Capture the cell that displays the provided text and extract its (X, Y) central coordinate. 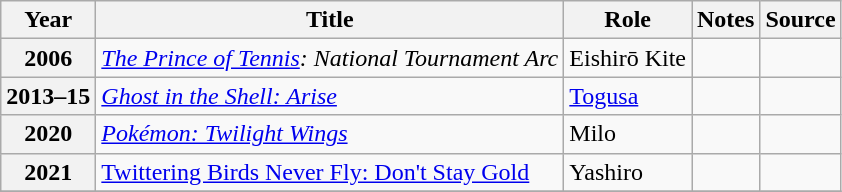
Year (48, 20)
Milo (628, 134)
Togusa (628, 96)
2020 (48, 134)
Role (628, 20)
2021 (48, 172)
Yashiro (628, 172)
Title (330, 20)
2006 (48, 58)
Eishirō Kite (628, 58)
The Prince of Tennis: National Tournament Arc (330, 58)
Source (800, 20)
Pokémon: Twilight Wings (330, 134)
Twittering Birds Never Fly: Don't Stay Gold (330, 172)
Notes (726, 20)
2013–15 (48, 96)
Ghost in the Shell: Arise (330, 96)
